For the text-containing cell, return its midpoint in [x, y] coordinate format. 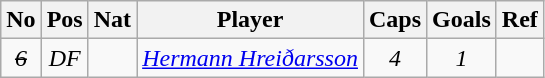
Goals [462, 20]
No [21, 20]
Ref [520, 20]
6 [21, 58]
Player [250, 20]
Hermann Hreiðarsson [250, 58]
Caps [394, 20]
Pos [64, 20]
4 [394, 58]
DF [64, 58]
1 [462, 58]
Nat [112, 20]
